Extract the [x, y] coordinate from the center of the cell holding the provided text.  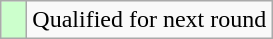
Qualified for next round [150, 20]
